Find where the given text appears and provide that cell's center as (X, Y) coordinate. 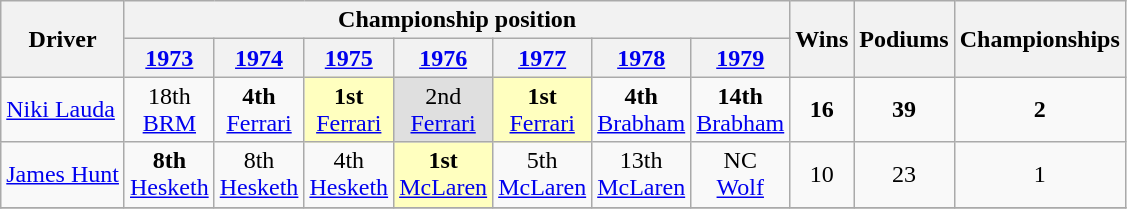
1 (1040, 174)
Championship position (456, 20)
Championships (1040, 39)
4thHesketh (349, 174)
14thBrabham (740, 110)
Niki Lauda (63, 110)
1978 (642, 58)
4thBrabham (642, 110)
Podiums (904, 39)
39 (904, 110)
16 (822, 110)
5thMcLaren (542, 174)
4thFerrari (259, 110)
1979 (740, 58)
2 (1040, 110)
James Hunt (63, 174)
1975 (349, 58)
2ndFerrari (444, 110)
1973 (169, 58)
1976 (444, 58)
1stMcLaren (444, 174)
NCWolf (740, 174)
10 (822, 174)
23 (904, 174)
18thBRM (169, 110)
Wins (822, 39)
Driver (63, 39)
13thMcLaren (642, 174)
1977 (542, 58)
1974 (259, 58)
